Find where the given text appears and provide that cell's center as [x, y] coordinate. 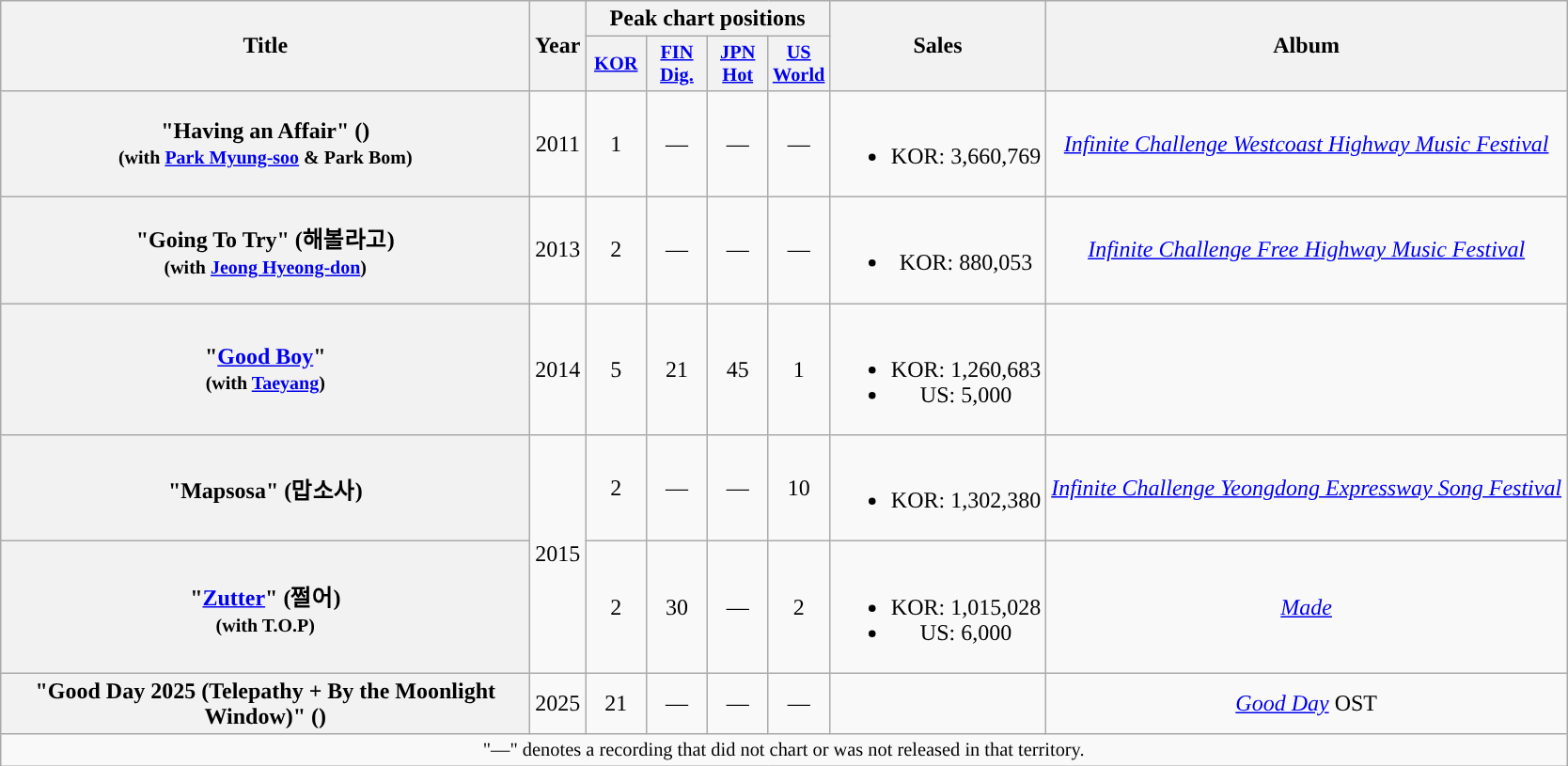
KOR: 1,015,028US: 6,000 [937, 607]
Year [558, 46]
45 [737, 369]
Good Day OST [1307, 703]
Infinite Challenge Westcoast Highway Music Festival [1307, 143]
USWorld [799, 64]
"Going To Try" (해볼라고)(with Jeong Hyeong-don) [265, 250]
KOR [617, 64]
30 [677, 607]
Infinite Challenge Free Highway Music Festival [1307, 250]
KOR: 1,260,683US: 5,000 [937, 369]
JPNHot [737, 64]
Album [1307, 46]
"—" denotes a recording that did not chart or was not released in that territory. [784, 750]
2025 [558, 703]
"Zutter" (쩔어)(with T.O.P) [265, 607]
Title [265, 46]
"Having an Affair" ()(with Park Myung-soo & Park Bom) [265, 143]
KOR: 1,302,380 [937, 489]
"Mapsosa" (맙소사) [265, 489]
"Good Day 2025 (Telepathy + By the Moonlight Window)" () [265, 703]
"Good Boy"(with Taeyang) [265, 369]
10 [799, 489]
FINDig. [677, 64]
2014 [558, 369]
KOR: 3,660,769 [937, 143]
Made [1307, 607]
2015 [558, 555]
2013 [558, 250]
5 [617, 369]
Sales [937, 46]
Peak chart positions [707, 19]
2011 [558, 143]
Infinite Challenge Yeongdong Expressway Song Festival [1307, 489]
KOR: 880,053 [937, 250]
